Pinpoint the cell where the given text exists, returning its (X, Y) midpoint coordinate. 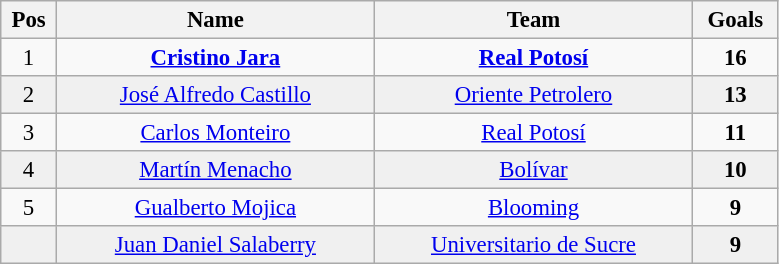
Name (215, 20)
Cristino Jara (215, 58)
Carlos Monteiro (215, 133)
13 (736, 95)
Pos (29, 20)
1 (29, 58)
16 (736, 58)
4 (29, 170)
José Alfredo Castillo (215, 95)
10 (736, 170)
Blooming (533, 208)
Team (533, 20)
Gualberto Mojica (215, 208)
Bolívar (533, 170)
5 (29, 208)
3 (29, 133)
Juan Daniel Salaberry (215, 245)
Oriente Petrolero (533, 95)
2 (29, 95)
Martín Menacho (215, 170)
Goals (736, 20)
11 (736, 133)
Universitario de Sucre (533, 245)
